Find where the given text appears and provide that cell's center as [x, y] coordinate. 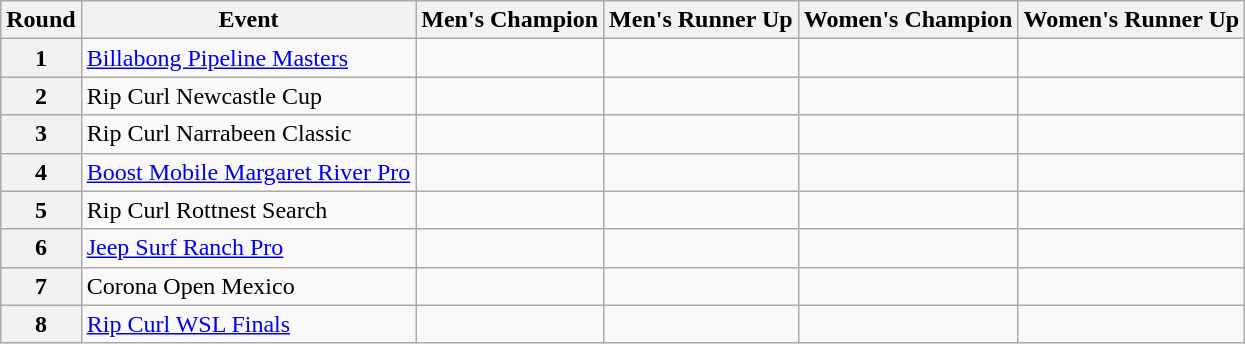
Women's Champion [908, 20]
Women's Runner Up [1132, 20]
8 [41, 324]
6 [41, 248]
3 [41, 134]
Rip Curl Narrabeen Classic [248, 134]
Men's Champion [510, 20]
Rip Curl Rottnest Search [248, 210]
5 [41, 210]
Corona Open Mexico [248, 286]
Billabong Pipeline Masters [248, 58]
Event [248, 20]
Boost Mobile Margaret River Pro [248, 172]
2 [41, 96]
Rip Curl Newcastle Cup [248, 96]
Round [41, 20]
4 [41, 172]
1 [41, 58]
Jeep Surf Ranch Pro [248, 248]
7 [41, 286]
Men's Runner Up [702, 20]
Rip Curl WSL Finals [248, 324]
